Provide the (x, y) coordinate of the cell's center where the given text is located.  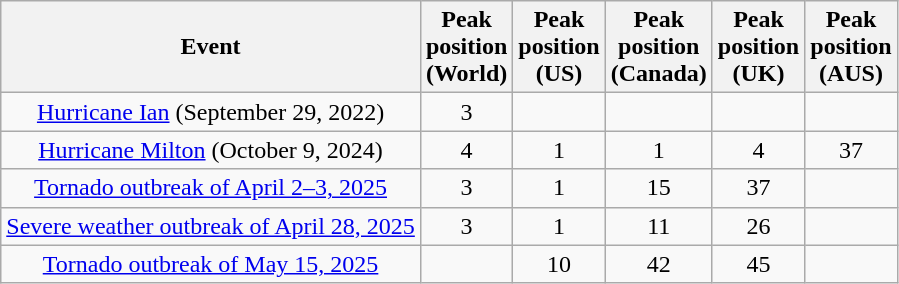
45 (758, 264)
Tornado outbreak of April 2–3, 2025 (211, 188)
Peakposition(AUS) (851, 47)
Hurricane Ian (September 29, 2022) (211, 112)
Tornado outbreak of May 15, 2025 (211, 264)
11 (658, 226)
Severe weather outbreak of April 28, 2025 (211, 226)
Peakposition(UK) (758, 47)
15 (658, 188)
26 (758, 226)
Peakposition(US) (559, 47)
Event (211, 47)
42 (658, 264)
Peakposition(Canada) (658, 47)
Hurricane Milton (October 9, 2024) (211, 150)
Peakposition(World) (466, 47)
10 (559, 264)
